Return the [X, Y] coordinate for the center point of the cell that contains the specified text.  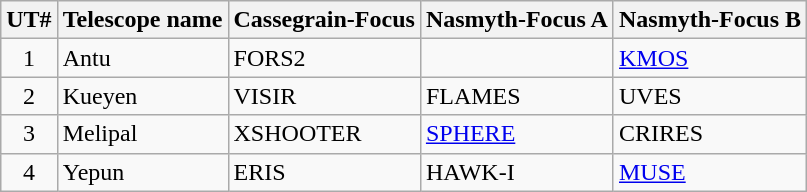
XSHOOTER [324, 134]
1 [29, 58]
Melipal [142, 134]
2 [29, 96]
Cassegrain-Focus [324, 20]
Yepun [142, 172]
UVES [710, 96]
KMOS [710, 58]
UT# [29, 20]
VISIR [324, 96]
Nasmyth-Focus B [710, 20]
Kueyen [142, 96]
ERIS [324, 172]
MUSE [710, 172]
3 [29, 134]
HAWK-I [516, 172]
Nasmyth-Focus A [516, 20]
SPHERE [516, 134]
CRIRES [710, 134]
4 [29, 172]
FLAMES [516, 96]
Antu [142, 58]
Telescope name [142, 20]
FORS2 [324, 58]
